From the cell containing the given text, extract its center point as (X, Y) coordinate. 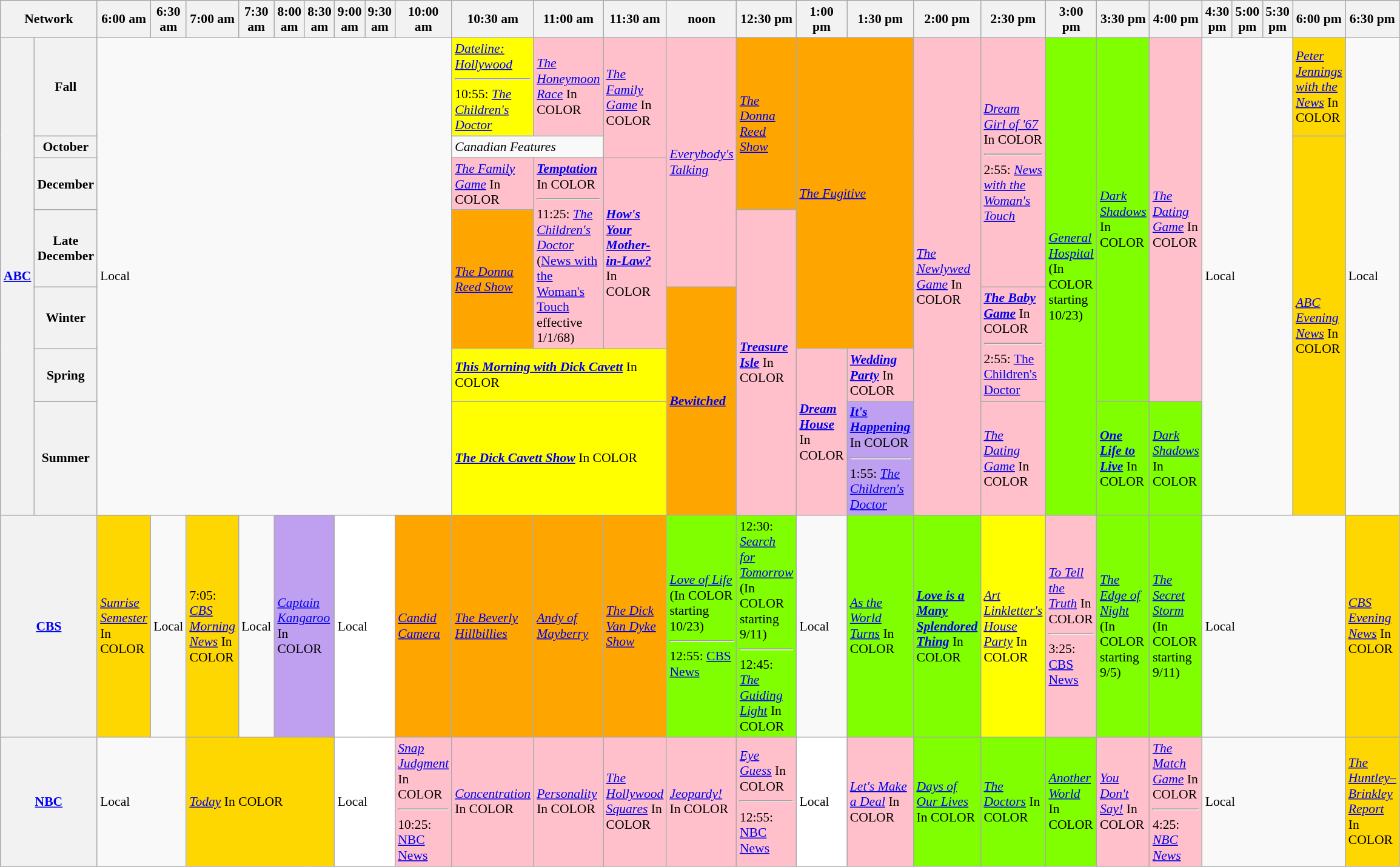
The Match Game In COLOR4:25: NBC News (1176, 802)
Network (49, 19)
Today In COLOR (260, 802)
Dateline: Hollywood10:55: The Children's Doctor (492, 87)
7:00 am (212, 19)
Concentration In COLOR (492, 802)
Peter Jennings with the News In COLOR (1319, 87)
6:00 am (124, 19)
2:30 pm (1013, 19)
Eye Guess In COLOR12:55: NBC News (766, 802)
The Edge of Night (In COLOR starting 9/5) (1123, 626)
ABC (18, 276)
6:30 pm (1373, 19)
It's Happening In COLOR1:55: The Children's Doctor (880, 458)
Everybody's Talking (701, 162)
You Don't Say! In COLOR (1123, 802)
1:30 pm (880, 19)
7:05: CBS Morning News In COLOR (212, 626)
Love of Life (In COLOR starting 10/23)12:55: CBS News (701, 626)
NBC (49, 802)
1:00 pm (821, 19)
6:30 am (169, 19)
3:30 pm (1123, 19)
The Dick Van Dyke Show (635, 626)
Love is a Many Splendored Thing In COLOR (947, 626)
7:30 am (256, 19)
Snap Judgment In COLOR10:25: NBC News (423, 802)
Captain Kangaroo In COLOR (304, 626)
How's Your Mother-in-Law? In COLOR (635, 253)
9:00 am (350, 19)
The Doctors In COLOR (1013, 802)
December (65, 184)
11:00 am (568, 19)
4:30 pm (1217, 19)
Winter (65, 318)
The Beverly Hillbillies (492, 626)
One Life to Live In COLOR (1123, 458)
11:30 am (635, 19)
noon (701, 19)
Another World In COLOR (1071, 802)
Bewitched (701, 401)
12:30 pm (766, 19)
The Huntley–Brinkley Report In COLOR (1373, 802)
Wedding Party In COLOR (880, 375)
The Baby Game In COLOR2:55: The Children's Doctor (1013, 344)
Sunrise Semester In COLOR (124, 626)
ABC Evening News In COLOR (1319, 325)
10:00 am (423, 19)
This Morning with Dick Cavett In COLOR (559, 375)
Summer (65, 458)
Andy of Mayberry (568, 626)
The Dick Cavett Show In COLOR (559, 458)
Personality In COLOR (568, 802)
Dream House In COLOR (821, 432)
8:30 am (320, 19)
8:00 am (289, 19)
The Fugitive (855, 193)
The Honeymoon Race In COLOR (568, 87)
CBS Evening News In COLOR (1373, 626)
5:00 pm (1247, 19)
4:00 pm (1176, 19)
Dream Girl of '67 In COLOR2:55: News with the Woman's Touch (1013, 162)
Spring (65, 375)
The Secret Storm (In COLOR starting 9/11) (1176, 626)
3:00 pm (1071, 19)
Late December (65, 249)
The Hollywood Squares In COLOR (635, 802)
October (65, 147)
9:30 am (380, 19)
As the World Turns In COLOR (880, 626)
Let's Make a Deal In COLOR (880, 802)
To Tell the Truth In COLOR3:25: CBS News (1071, 626)
Temptation In COLOR 11:25: The Children's Doctor (News with the Woman's Touch effective 1/1/68) (568, 253)
Fall (65, 87)
CBS (49, 626)
12:30: Search for Tomorrow (In COLOR starting 9/11)12:45: The Guiding Light In COLOR (766, 626)
Treasure Isle In COLOR (766, 363)
Jeopardy! In COLOR (701, 802)
6:00 pm (1319, 19)
The Newlywed Game In COLOR (947, 276)
Candid Camera (423, 626)
10:30 am (492, 19)
5:30 pm (1278, 19)
Art Linkletter's House Party In COLOR (1013, 626)
Canadian Features (528, 147)
Days of Our Lives In COLOR (947, 802)
2:00 pm (947, 19)
General Hospital (In COLOR starting 10/23) (1071, 276)
